Find where the given text appears and provide that cell's center as (X, Y) coordinate. 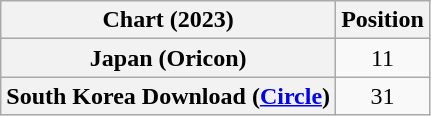
31 (383, 96)
Chart (2023) (168, 20)
Japan (Oricon) (168, 58)
South Korea Download (Circle) (168, 96)
11 (383, 58)
Position (383, 20)
